Capture the cell that displays the provided text and extract its (x, y) central coordinate. 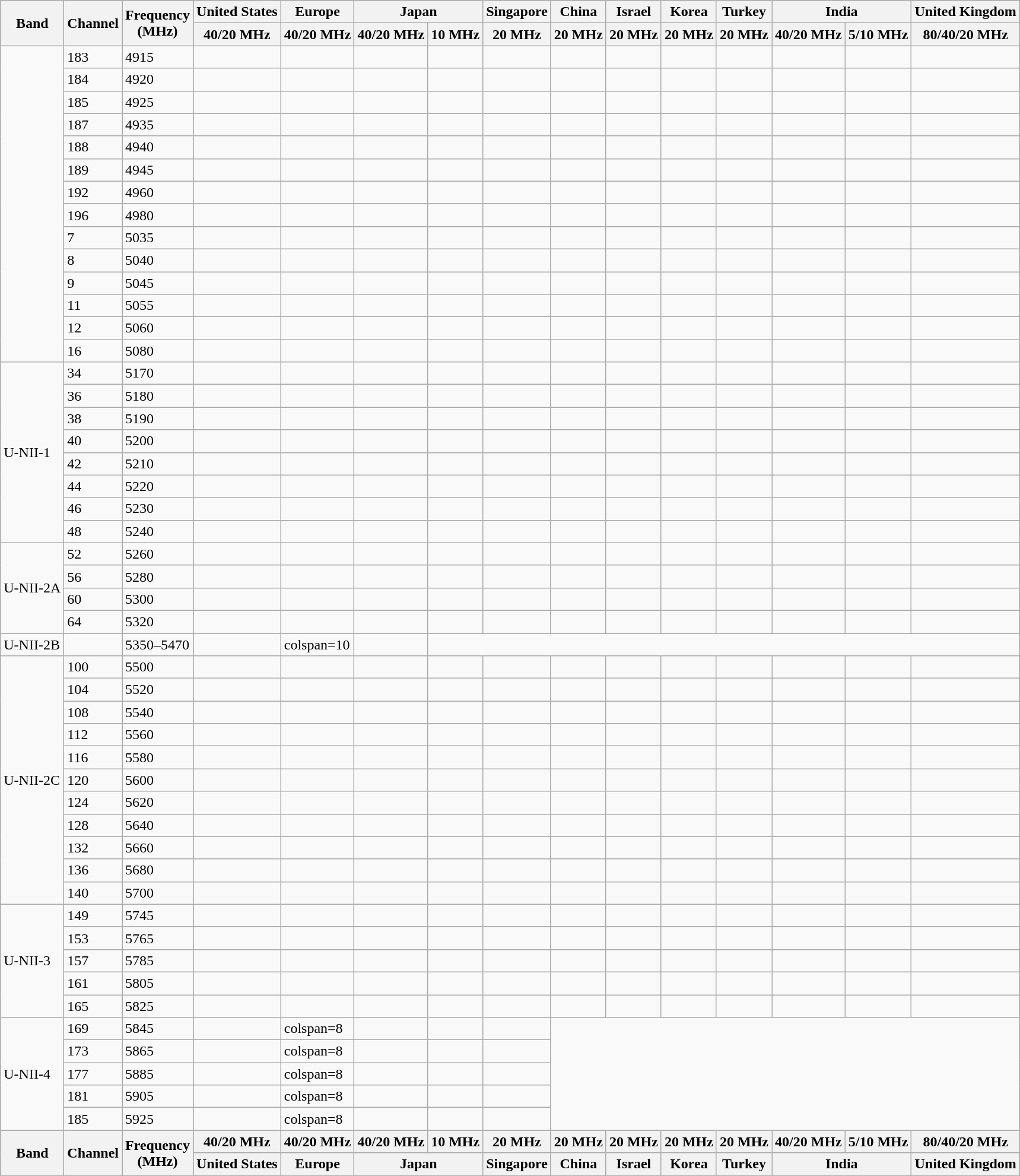
16 (93, 351)
5210 (158, 464)
7 (93, 237)
5600 (158, 780)
5805 (158, 983)
5560 (158, 735)
100 (93, 667)
181 (93, 1096)
5055 (158, 306)
5180 (158, 396)
5500 (158, 667)
153 (93, 938)
5540 (158, 712)
8 (93, 260)
40 (93, 441)
132 (93, 848)
5190 (158, 419)
4920 (158, 80)
116 (93, 757)
5785 (158, 961)
124 (93, 803)
60 (93, 599)
173 (93, 1051)
184 (93, 80)
149 (93, 915)
52 (93, 554)
165 (93, 1006)
5220 (158, 486)
104 (93, 690)
5745 (158, 915)
5845 (158, 1029)
U-NII-1 (32, 452)
44 (93, 486)
108 (93, 712)
196 (93, 215)
5640 (158, 825)
5905 (158, 1096)
5520 (158, 690)
34 (93, 373)
U-NII-2A (32, 588)
5865 (158, 1051)
5200 (158, 441)
128 (93, 825)
U-NII-3 (32, 961)
5660 (158, 848)
36 (93, 396)
56 (93, 576)
48 (93, 531)
4935 (158, 125)
4980 (158, 215)
5320 (158, 622)
112 (93, 735)
169 (93, 1029)
11 (93, 306)
9 (93, 283)
5885 (158, 1074)
183 (93, 57)
120 (93, 780)
5040 (158, 260)
192 (93, 192)
4940 (158, 147)
U-NII-2B (32, 644)
5765 (158, 938)
136 (93, 870)
4915 (158, 57)
colspan=10 (317, 644)
5280 (158, 576)
5700 (158, 893)
12 (93, 328)
188 (93, 147)
5035 (158, 237)
4945 (158, 170)
5925 (158, 1119)
5080 (158, 351)
U-NII-4 (32, 1074)
U-NII-2C (32, 780)
157 (93, 961)
5240 (158, 531)
177 (93, 1074)
4960 (158, 192)
187 (93, 125)
5580 (158, 757)
46 (93, 509)
5170 (158, 373)
5045 (158, 283)
4925 (158, 102)
5230 (158, 509)
161 (93, 983)
5620 (158, 803)
5350–5470 (158, 644)
64 (93, 622)
5060 (158, 328)
5825 (158, 1006)
140 (93, 893)
189 (93, 170)
5300 (158, 599)
5680 (158, 870)
38 (93, 419)
5260 (158, 554)
42 (93, 464)
